Capture the cell that displays the provided text and extract its (x, y) central coordinate. 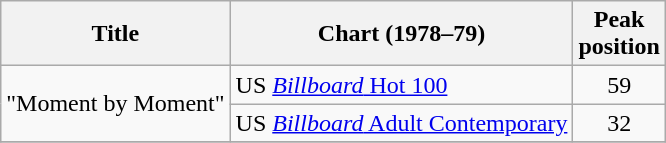
59 (619, 85)
US Billboard Adult Contemporary (402, 123)
Title (116, 34)
Chart (1978–79) (402, 34)
"Moment by Moment" (116, 104)
US Billboard Hot 100 (402, 85)
32 (619, 123)
Peakposition (619, 34)
